Determine the [x, y] coordinate at the center of the cell enclosing the given text.  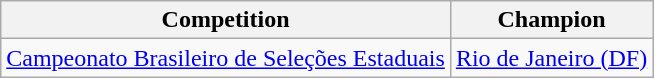
Campeonato Brasileiro de Seleções Estaduais [226, 58]
Rio de Janeiro (DF) [551, 58]
Competition [226, 20]
Champion [551, 20]
